Search for the cell housing the specified text and yield its (x, y) center coordinate. 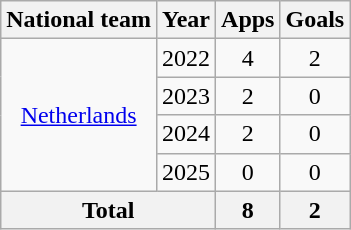
2025 (186, 172)
Year (186, 20)
2022 (186, 58)
2023 (186, 96)
National team (79, 20)
8 (248, 210)
4 (248, 58)
Apps (248, 20)
Total (108, 210)
Goals (315, 20)
2024 (186, 134)
Netherlands (79, 115)
